Pinpoint the cell where the given text exists, returning its [X, Y] midpoint coordinate. 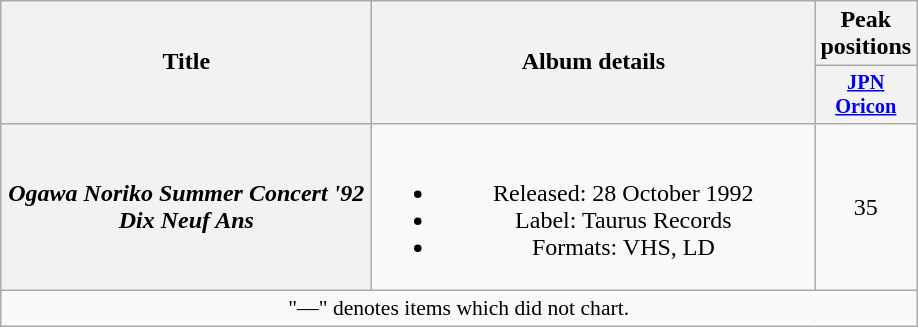
Album details [594, 62]
Ogawa Noriko Summer Concert '92 Dix Neuf Ans [186, 206]
Peak positions [866, 34]
"—" denotes items which did not chart. [459, 309]
Title [186, 62]
Released: 28 October 1992Label: Taurus RecordsFormats: VHS, LD [594, 206]
35 [866, 206]
JPNOricon [866, 95]
